Determine the [x, y] coordinate at the center of the cell enclosing the given text.  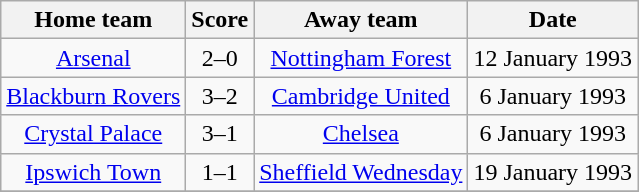
Score [220, 20]
Sheffield Wednesday [361, 172]
Chelsea [361, 134]
3–1 [220, 134]
3–2 [220, 96]
Away team [361, 20]
Nottingham Forest [361, 58]
Cambridge United [361, 96]
12 January 1993 [553, 58]
1–1 [220, 172]
19 January 1993 [553, 172]
Arsenal [94, 58]
Crystal Palace [94, 134]
Ipswich Town [94, 172]
Blackburn Rovers [94, 96]
Home team [94, 20]
Date [553, 20]
2–0 [220, 58]
